Scan for the cell matching the given text and deliver its (X, Y) coordinate at center. 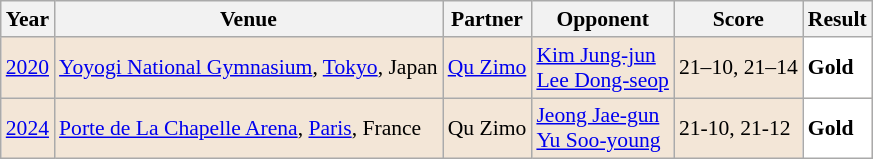
Score (738, 19)
Result (838, 19)
Opponent (602, 19)
21–10, 21–14 (738, 68)
Porte de La Chapelle Arena, Paris, France (248, 128)
2020 (28, 68)
Venue (248, 19)
2024 (28, 128)
Partner (488, 19)
Jeong Jae-gun Yu Soo-young (602, 128)
Kim Jung-jun Lee Dong-seop (602, 68)
Yoyogi National Gymnasium, Tokyo, Japan (248, 68)
21-10, 21-12 (738, 128)
Year (28, 19)
